For the text-containing cell, return its midpoint in [X, Y] coordinate format. 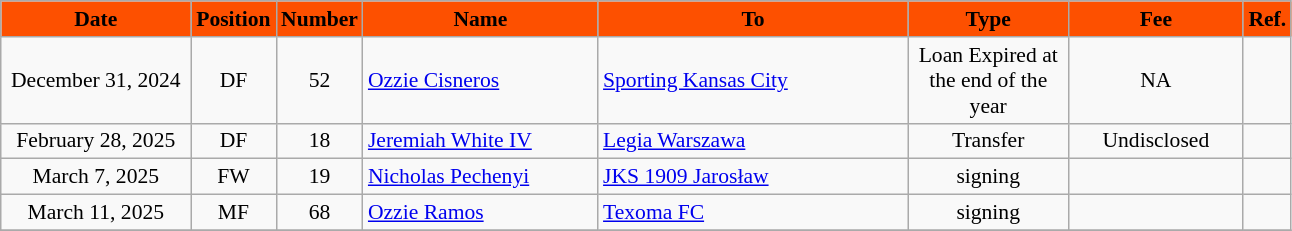
Sporting Kansas City [753, 80]
Loan Expired at the end of the year [988, 80]
Position [234, 19]
Date [96, 19]
Ozzie Cisneros [480, 80]
FW [234, 177]
March 7, 2025 [96, 177]
To [753, 19]
Number [320, 19]
Jeremiah White IV [480, 141]
Name [480, 19]
18 [320, 141]
December 31, 2024 [96, 80]
NA [1156, 80]
52 [320, 80]
MF [234, 213]
Legia Warszawa [753, 141]
19 [320, 177]
JKS 1909 Jarosław [753, 177]
Transfer [988, 141]
68 [320, 213]
Texoma FC [753, 213]
March 11, 2025 [96, 213]
Type [988, 19]
Undisclosed [1156, 141]
Fee [1156, 19]
Ref. [1267, 19]
Nicholas Pechenyi [480, 177]
February 28, 2025 [96, 141]
Ozzie Ramos [480, 213]
